For the text-containing cell, return its midpoint in [x, y] coordinate format. 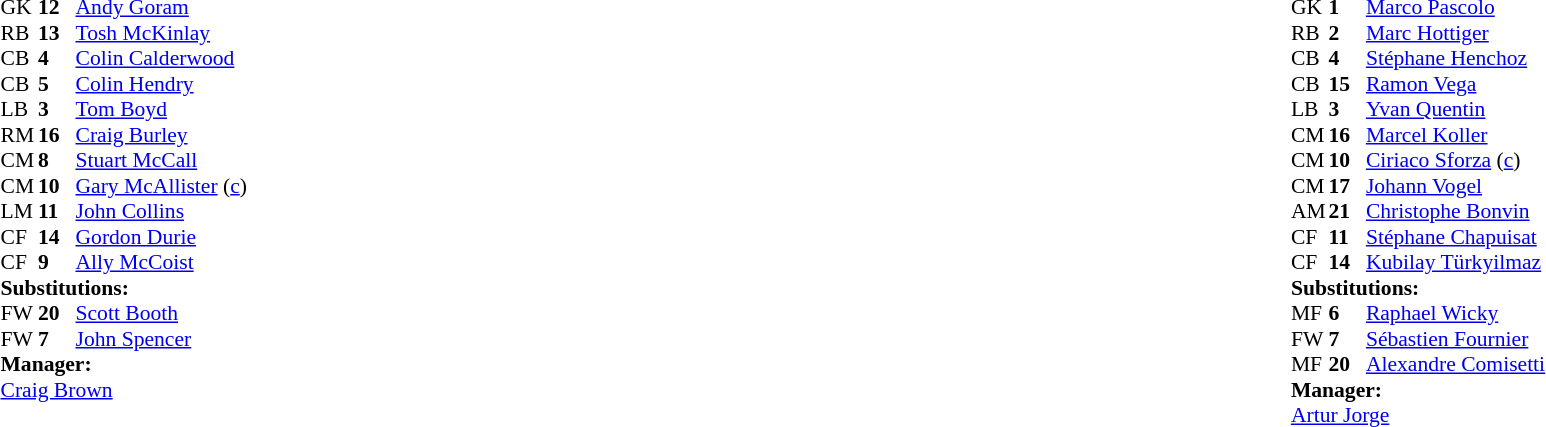
AM [1310, 211]
2 [1347, 33]
Kubilay Türkyilmaz [1456, 263]
Scott Booth [162, 313]
RM [19, 135]
Tosh McKinlay [162, 33]
LM [19, 211]
John Collins [162, 211]
17 [1347, 186]
Tom Boyd [162, 109]
5 [57, 84]
Stéphane Chapuisat [1456, 237]
Marc Hottiger [1456, 33]
Stéphane Henchoz [1456, 59]
6 [1347, 313]
Ciriaco Sforza (c) [1456, 161]
Stuart McCall [162, 161]
Alexandre Comisetti [1456, 365]
8 [57, 161]
Craig Brown [123, 390]
John Spencer [162, 339]
9 [57, 263]
Gordon Durie [162, 237]
Raphael Wicky [1456, 313]
Marcel Koller [1456, 135]
Christophe Bonvin [1456, 211]
Johann Vogel [1456, 186]
Gary McAllister (c) [162, 186]
Colin Calderwood [162, 59]
21 [1347, 211]
Ally McCoist [162, 263]
Ramon Vega [1456, 84]
13 [57, 33]
15 [1347, 84]
Sébastien Fournier [1456, 339]
Yvan Quentin [1456, 109]
Colin Hendry [162, 84]
Craig Burley [162, 135]
